Identify which cell holds the provided text, then report its [x, y] central coordinate. 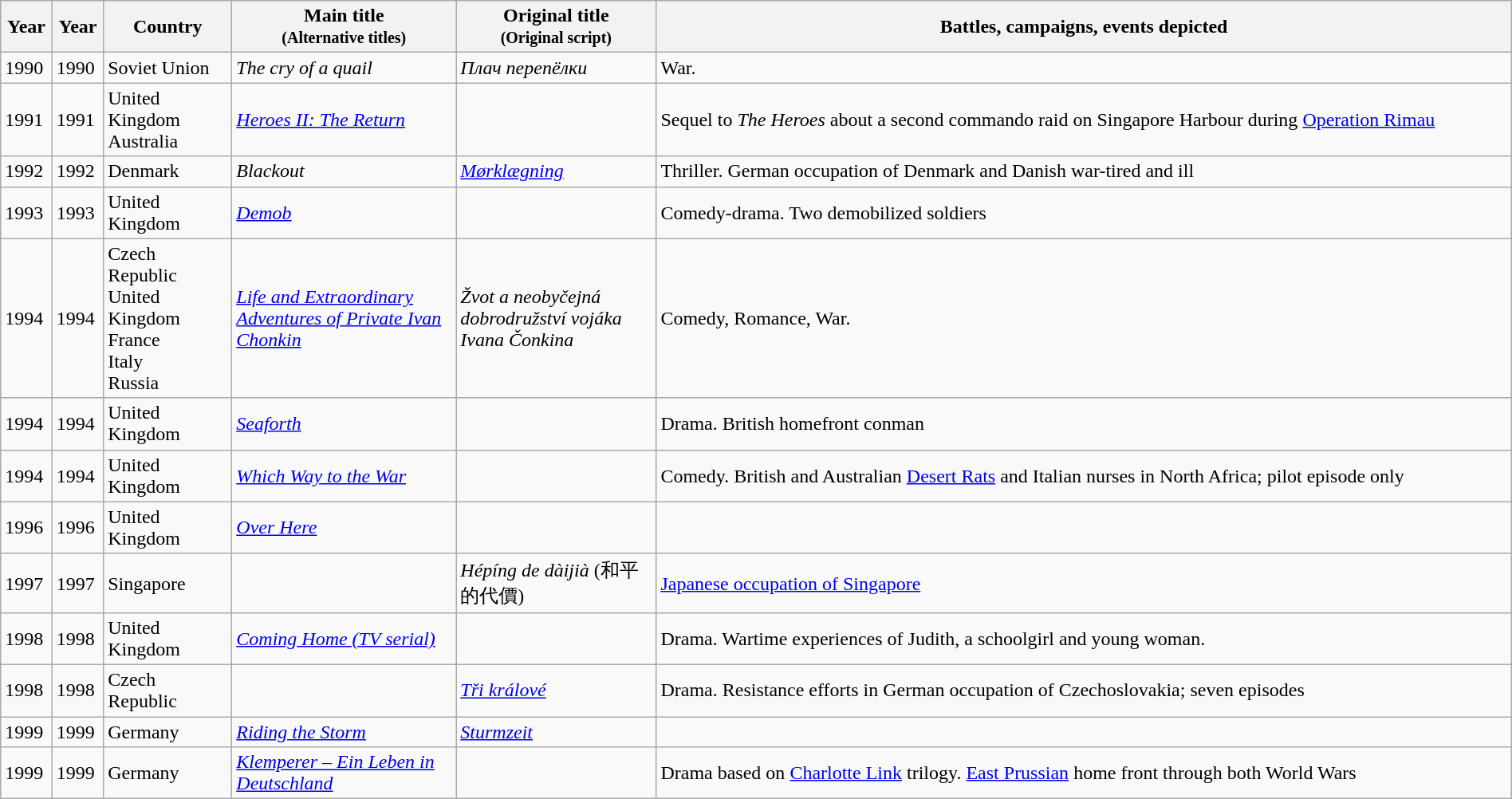
Drama. British homefront conman [1084, 424]
Battles, campaigns, events depicted [1084, 27]
Плач перепёлки [557, 68]
Drama. Resistance efforts in German occupation of Czechoslovakia; seven episodes [1084, 691]
Seaforth [345, 424]
Demob [345, 212]
Czech RepublicUnited KingdomFranceItalyRussia [167, 318]
Tři králové [557, 691]
Blackout [345, 171]
Which Way to the War [345, 475]
Thriller. German occupation of Denmark and Danish war-tired and ill [1084, 171]
Singapore [167, 583]
Denmark [167, 171]
Žvot a neobyčejná dobrodružství vojáka Ivana Čonkina [557, 318]
Drama based on Charlotte Link trilogy. East Prussian home front through both World Wars [1084, 773]
Soviet Union [167, 68]
Main title(Alternative titles) [345, 27]
Over Here [345, 528]
War. [1084, 68]
United KingdomAustralia [167, 120]
Czech Republic [167, 691]
Hépíng de dàijià (和平的代價) [557, 583]
Country [167, 27]
Riding the Storm [345, 731]
Klemperer – Ein Leben in Deutschland [345, 773]
Coming Home (TV serial) [345, 638]
The cry of a quail [345, 68]
Sturmzeit [557, 731]
Japanese occupation of Singapore [1084, 583]
Original title(Original script) [557, 27]
Comedy. British and Australian Desert Rats and Italian nurses in North Africa; pilot episode only [1084, 475]
Comedy-drama. Two demobilized soldiers [1084, 212]
Comedy, Romance, War. [1084, 318]
Drama. Wartime experiences of Judith, a schoolgirl and young woman. [1084, 638]
Life and Extraordinary Adventures of Private Ivan Chonkin [345, 318]
Heroes II: The Return [345, 120]
Sequel to The Heroes about a second commando raid on Singapore Harbour during Operation Rimau [1084, 120]
Mørklægning [557, 171]
